Locate the cell with the specified text and output its [x, y] center coordinate. 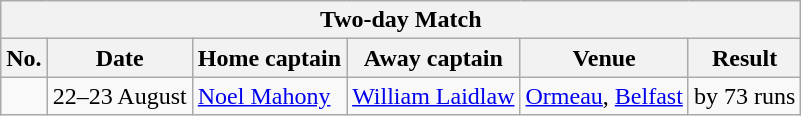
by 73 runs [744, 96]
Venue [604, 58]
William Laidlaw [434, 96]
Home captain [269, 58]
Noel Mahony [269, 96]
Date [120, 58]
Two-day Match [401, 20]
Away captain [434, 58]
Result [744, 58]
Ormeau, Belfast [604, 96]
No. [24, 58]
22–23 August [120, 96]
